Search for the cell housing the specified text and yield its [X, Y] center coordinate. 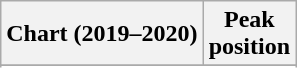
Peakposition [249, 34]
Chart (2019–2020) [102, 34]
